Pinpoint the cell where the given text exists, returning its (X, Y) midpoint coordinate. 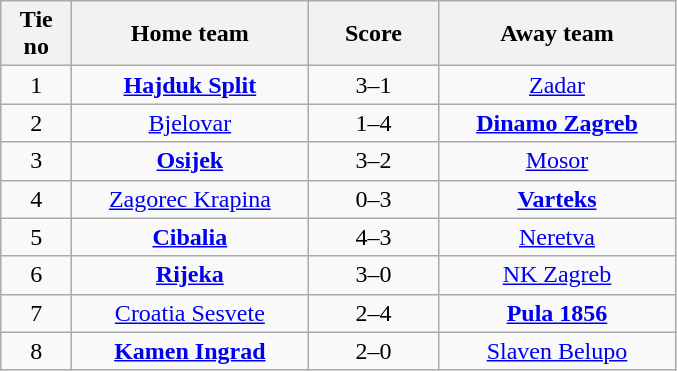
Mosor (557, 161)
Osijek (190, 161)
Kamen Ingrad (190, 351)
3 (36, 161)
7 (36, 313)
3–1 (374, 85)
Croatia Sesvete (190, 313)
Rijeka (190, 275)
0–3 (374, 199)
3–0 (374, 275)
Neretva (557, 237)
Hajduk Split (190, 85)
Zagorec Krapina (190, 199)
4 (36, 199)
Pula 1856 (557, 313)
Away team (557, 34)
4–3 (374, 237)
Zadar (557, 85)
Score (374, 34)
2–0 (374, 351)
Dinamo Zagreb (557, 123)
5 (36, 237)
Tie no (36, 34)
Slaven Belupo (557, 351)
Cibalia (190, 237)
2–4 (374, 313)
Home team (190, 34)
1 (36, 85)
Varteks (557, 199)
1–4 (374, 123)
8 (36, 351)
6 (36, 275)
Bjelovar (190, 123)
NK Zagreb (557, 275)
3–2 (374, 161)
2 (36, 123)
